Pinpoint the cell where the given text exists, returning its [x, y] midpoint coordinate. 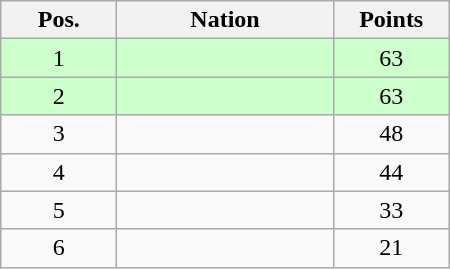
48 [391, 134]
3 [59, 134]
4 [59, 172]
21 [391, 248]
Points [391, 20]
Pos. [59, 20]
Nation [225, 20]
6 [59, 248]
33 [391, 210]
5 [59, 210]
44 [391, 172]
2 [59, 96]
1 [59, 58]
